Extract the [x, y] coordinate from the center of the cell holding the provided text.  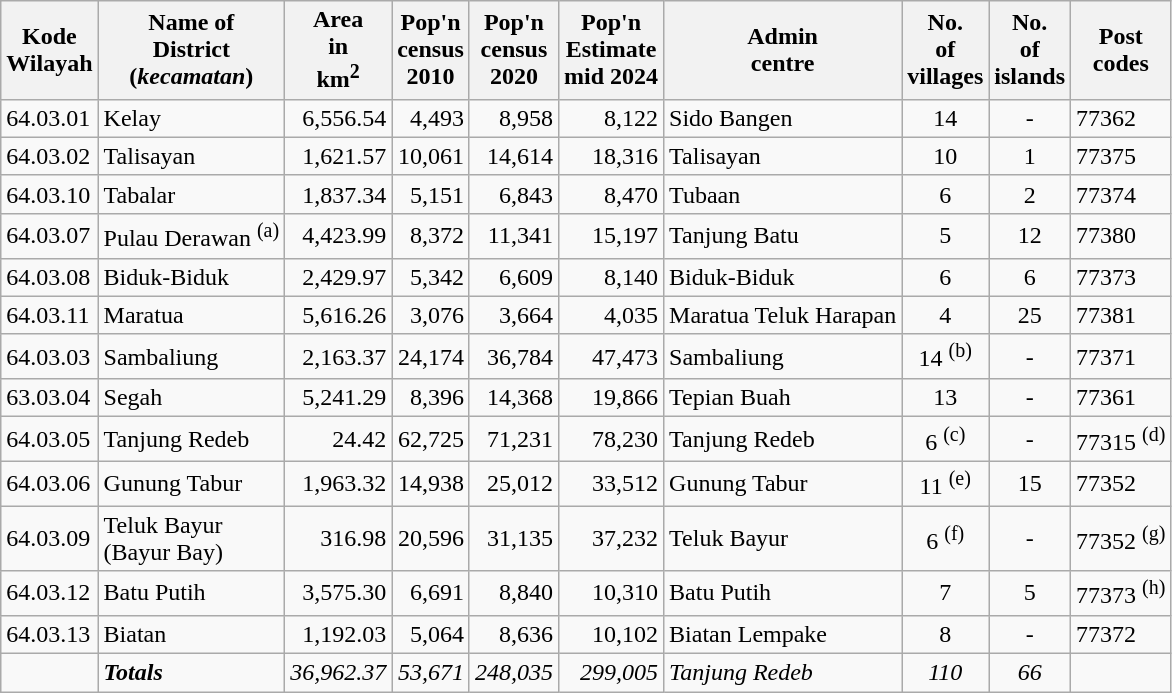
5,064 [431, 635]
13 [946, 398]
77373 (h) [1121, 594]
8,470 [610, 194]
6 (f) [946, 538]
64.03.03 [50, 356]
5,151 [431, 194]
77380 [1121, 236]
10,310 [610, 594]
77361 [1121, 398]
33,512 [610, 484]
77373 [1121, 277]
6,609 [514, 277]
66 [1030, 673]
5,342 [431, 277]
1,963.32 [338, 484]
24.42 [338, 440]
31,135 [514, 538]
Pop'nEstimatemid 2024 [610, 50]
248,035 [514, 673]
64.03.13 [50, 635]
Kelay [192, 118]
Admincentre [783, 50]
71,231 [514, 440]
25,012 [514, 484]
1 [1030, 156]
Tabalar [192, 194]
8 [946, 635]
14,614 [514, 156]
8,122 [610, 118]
64.03.10 [50, 194]
1,837.34 [338, 194]
110 [946, 673]
Maratua Teluk Harapan [783, 315]
Sido Bangen [783, 118]
77374 [1121, 194]
77371 [1121, 356]
25 [1030, 315]
64.03.12 [50, 594]
316.98 [338, 538]
3,076 [431, 315]
Teluk Bayur (Bayur Bay) [192, 538]
2,163.37 [338, 356]
8,636 [514, 635]
7 [946, 594]
8,372 [431, 236]
77381 [1121, 315]
15 [1030, 484]
Pop'ncensus2010 [431, 50]
53,671 [431, 673]
77315 (d) [1121, 440]
12 [1030, 236]
Kode Wilayah [50, 50]
10 [946, 156]
299,005 [610, 673]
Pop'ncensus2020 [514, 50]
10,102 [610, 635]
8,396 [431, 398]
6,556.54 [338, 118]
6,843 [514, 194]
6 (c) [946, 440]
Biatan Lempake [783, 635]
18,316 [610, 156]
8,958 [514, 118]
19,866 [610, 398]
Name ofDistrict (kecamatan) [192, 50]
4,423.99 [338, 236]
64.03.11 [50, 315]
36,962.37 [338, 673]
4,493 [431, 118]
Totals [192, 673]
77352 (g) [1121, 538]
14,368 [514, 398]
Biatan [192, 635]
5,241.29 [338, 398]
14 (b) [946, 356]
Segah [192, 398]
8,140 [610, 277]
3,664 [514, 315]
63.03.04 [50, 398]
5,616.26 [338, 315]
37,232 [610, 538]
64.03.09 [50, 538]
1,621.57 [338, 156]
64.03.01 [50, 118]
Tepian Buah [783, 398]
77375 [1121, 156]
62,725 [431, 440]
Pulau Derawan (a) [192, 236]
6,691 [431, 594]
No. of islands [1030, 50]
Area in km2 [338, 50]
77372 [1121, 635]
64.03.07 [50, 236]
No. of villages [946, 50]
2,429.97 [338, 277]
14 [946, 118]
2 [1030, 194]
15,197 [610, 236]
11,341 [514, 236]
64.03.02 [50, 156]
4,035 [610, 315]
4 [946, 315]
10,061 [431, 156]
8,840 [514, 594]
Postcodes [1121, 50]
64.03.06 [50, 484]
78,230 [610, 440]
Tubaan [783, 194]
47,473 [610, 356]
3,575.30 [338, 594]
1,192.03 [338, 635]
Teluk Bayur [783, 538]
Tanjung Batu [783, 236]
64.03.08 [50, 277]
77352 [1121, 484]
Maratua [192, 315]
64.03.05 [50, 440]
77362 [1121, 118]
20,596 [431, 538]
24,174 [431, 356]
11 (e) [946, 484]
36,784 [514, 356]
14,938 [431, 484]
